Locate the cell with the specified text and output its [X, Y] center coordinate. 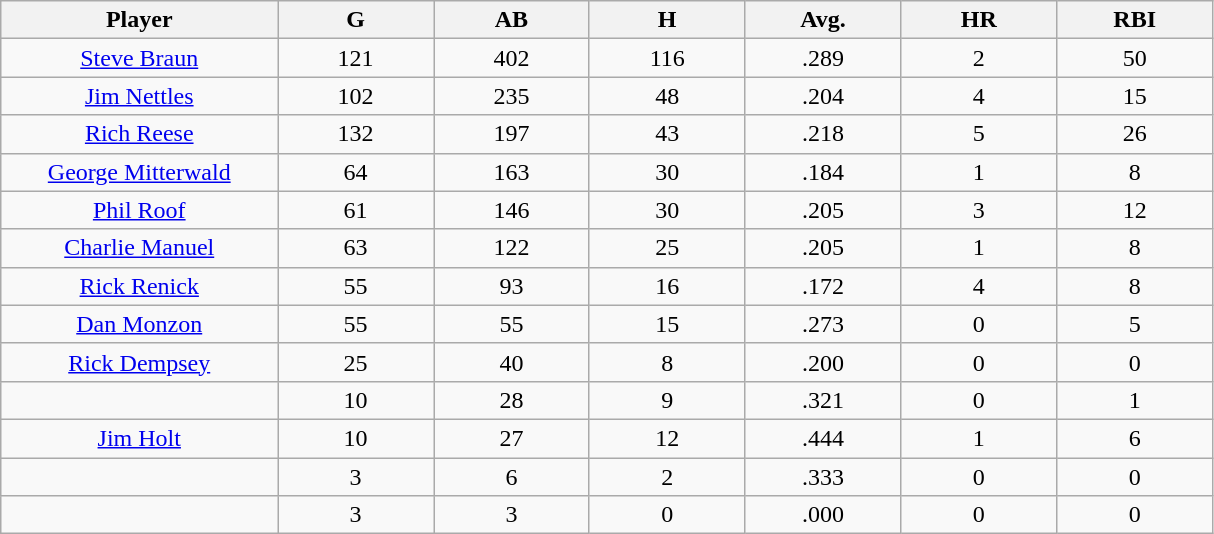
9 [667, 400]
RBI [1135, 20]
.333 [823, 477]
.200 [823, 362]
.184 [823, 172]
Jim Holt [140, 438]
G [356, 20]
26 [1135, 134]
Jim Nettles [140, 96]
121 [356, 58]
28 [512, 400]
64 [356, 172]
Dan Monzon [140, 324]
.204 [823, 96]
102 [356, 96]
197 [512, 134]
146 [512, 210]
43 [667, 134]
93 [512, 286]
.273 [823, 324]
Steve Braun [140, 58]
Phil Roof [140, 210]
.321 [823, 400]
40 [512, 362]
.172 [823, 286]
63 [356, 248]
Rick Renick [140, 286]
Charlie Manuel [140, 248]
.218 [823, 134]
Player [140, 20]
Rick Dempsey [140, 362]
AB [512, 20]
HR [979, 20]
122 [512, 248]
H [667, 20]
61 [356, 210]
132 [356, 134]
.289 [823, 58]
27 [512, 438]
402 [512, 58]
48 [667, 96]
50 [1135, 58]
235 [512, 96]
16 [667, 286]
116 [667, 58]
.444 [823, 438]
Rich Reese [140, 134]
Avg. [823, 20]
163 [512, 172]
George Mitterwald [140, 172]
.000 [823, 515]
